Provide the (X, Y) coordinate of the cell's center where the given text is located.  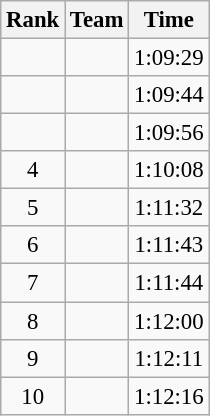
1:11:32 (169, 208)
Time (169, 20)
7 (33, 283)
1:11:43 (169, 245)
10 (33, 396)
1:10:08 (169, 170)
1:12:16 (169, 396)
1:11:44 (169, 283)
5 (33, 208)
6 (33, 245)
Team (97, 20)
Rank (33, 20)
1:12:11 (169, 358)
8 (33, 321)
4 (33, 170)
1:12:00 (169, 321)
1:09:29 (169, 58)
1:09:44 (169, 95)
9 (33, 358)
1:09:56 (169, 133)
